Provide the (x, y) coordinate of the cell's center where the given text is located.  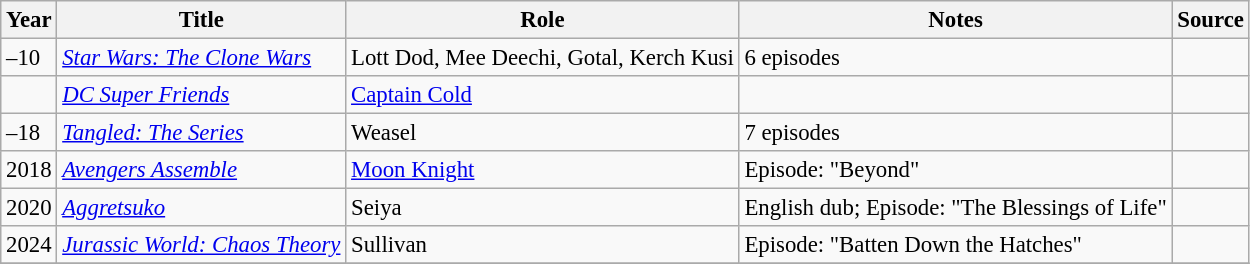
Moon Knight (542, 170)
Source (1210, 20)
English dub; Episode: "The Blessings of Life" (956, 208)
–18 (29, 133)
Episode: "Batten Down the Hatches" (956, 245)
Aggretsuko (202, 208)
Year (29, 20)
Jurassic World: Chaos Theory (202, 245)
Sullivan (542, 245)
Tangled: The Series (202, 133)
Notes (956, 20)
6 episodes (956, 58)
Avengers Assemble (202, 170)
2018 (29, 170)
Title (202, 20)
2024 (29, 245)
Lott Dod, Mee Deechi, Gotal, Kerch Kusi (542, 58)
Seiya (542, 208)
–10 (29, 58)
Episode: "Beyond" (956, 170)
Role (542, 20)
Star Wars: The Clone Wars (202, 58)
DC Super Friends (202, 95)
Weasel (542, 133)
Captain Cold (542, 95)
7 episodes (956, 133)
2020 (29, 208)
